Identify which cell holds the provided text, then report its (x, y) central coordinate. 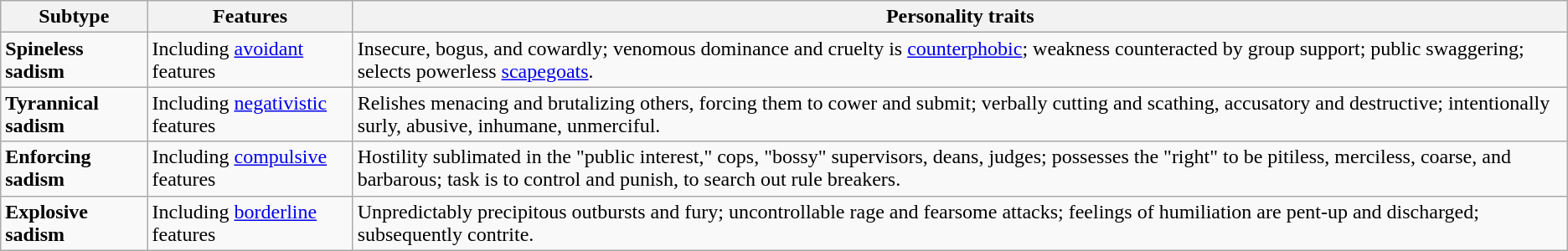
Spineless sadism (74, 60)
Personality traits (960, 17)
Tyrannical sadism (74, 114)
Subtype (74, 17)
Including avoidant features (250, 60)
Features (250, 17)
Including borderline features (250, 223)
Explosive sadism (74, 223)
Including compulsive features (250, 169)
Enforcing sadism (74, 169)
Including negativistic features (250, 114)
